Extract the (x, y) coordinate from the center of the cell holding the provided text.  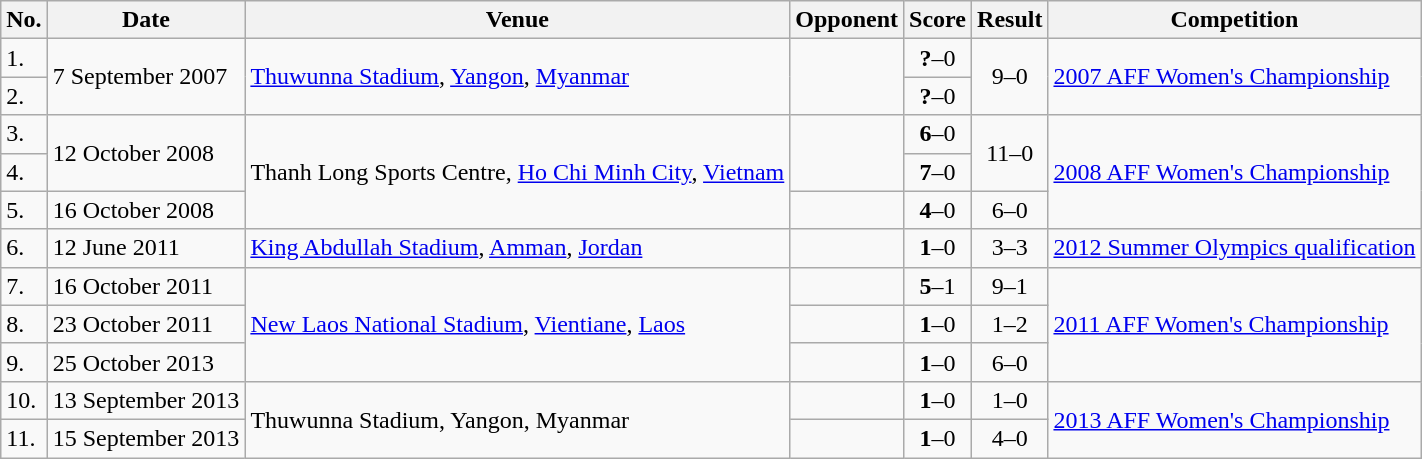
2008 AFF Women's Championship (1234, 172)
12 June 2011 (146, 248)
5–1 (938, 286)
2012 Summer Olympics qualification (1234, 248)
Score (938, 20)
1. (24, 58)
16 October 2008 (146, 210)
King Abdullah Stadium, Amman, Jordan (518, 248)
9–0 (1010, 77)
6. (24, 248)
9. (24, 362)
Competition (1234, 20)
10. (24, 400)
7 September 2007 (146, 77)
25 October 2013 (146, 362)
5. (24, 210)
11–0 (1010, 153)
7–0 (938, 172)
13 September 2013 (146, 400)
No. (24, 20)
Result (1010, 20)
3. (24, 134)
Venue (518, 20)
12 October 2008 (146, 153)
2. (24, 96)
Thanh Long Sports Centre, Ho Chi Minh City, Vietnam (518, 172)
8. (24, 324)
2007 AFF Women's Championship (1234, 77)
16 October 2011 (146, 286)
23 October 2011 (146, 324)
9–1 (1010, 286)
3–3 (1010, 248)
Date (146, 20)
7. (24, 286)
1–2 (1010, 324)
2011 AFF Women's Championship (1234, 324)
Opponent (847, 20)
15 September 2013 (146, 438)
4. (24, 172)
2013 AFF Women's Championship (1234, 419)
11. (24, 438)
New Laos National Stadium, Vientiane, Laos (518, 324)
